Determine the (X, Y) coordinate at the center of the cell enclosing the given text.  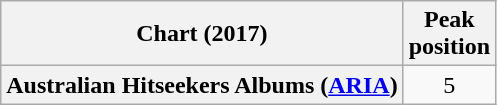
Peakposition (449, 34)
5 (449, 85)
Australian Hitseekers Albums (ARIA) (202, 85)
Chart (2017) (202, 34)
